For the text-containing cell, return its midpoint in [x, y] coordinate format. 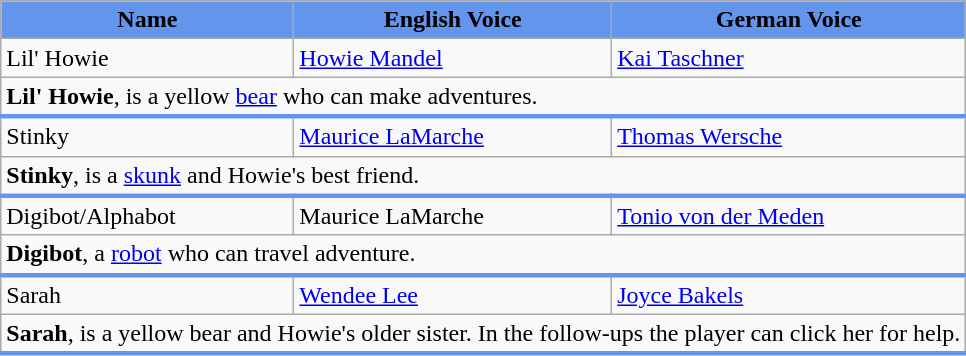
Kai Taschner [789, 58]
Joyce Bakels [789, 295]
Stinky [148, 136]
Sarah, is a yellow bear and Howie's older sister. In the follow-ups the player can click her for help. [484, 334]
Name [148, 20]
German Voice [789, 20]
English Voice [453, 20]
Lil' Howie [148, 58]
Stinky, is a skunk and Howie's best friend. [484, 176]
Howie Mandel [453, 58]
Tonio von der Meden [789, 216]
Digibot, a robot who can travel adventure. [484, 255]
Lil' Howie, is a yellow bear who can make adventures. [484, 97]
Thomas Wersche [789, 136]
Wendee Lee [453, 295]
Sarah [148, 295]
Digibot/Alphabot [148, 216]
